Determine the [x, y] coordinate at the center of the cell enclosing the given text.  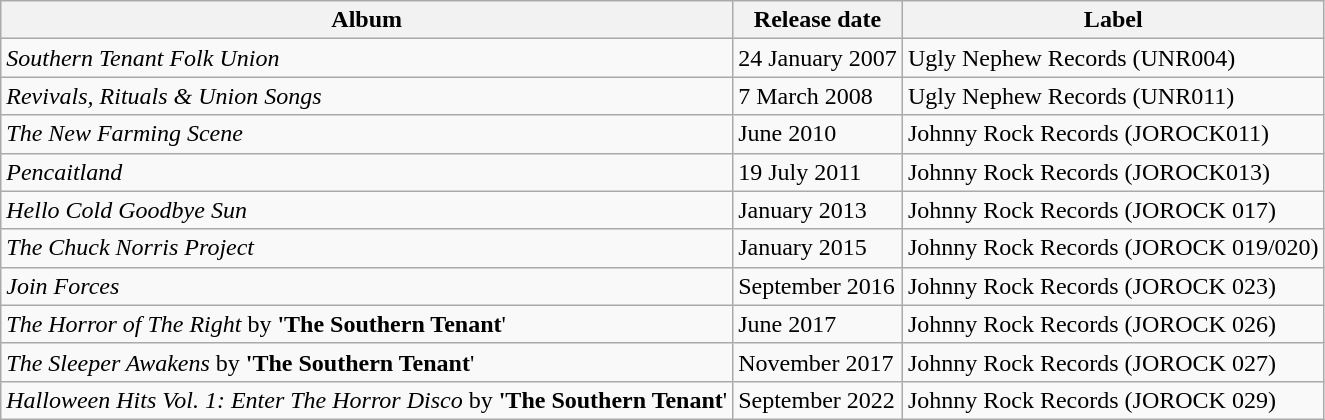
Ugly Nephew Records (UNR004) [1113, 58]
Johnny Rock Records (JOROCK 019/020) [1113, 248]
Release date [818, 20]
Southern Tenant Folk Union [367, 58]
7 March 2008 [818, 96]
January 2015 [818, 248]
24 January 2007 [818, 58]
Johnny Rock Records (JOROCK 017) [1113, 210]
Johnny Rock Records (JOROCK011) [1113, 134]
June 2017 [818, 324]
Johnny Rock Records (JOROCK 023) [1113, 286]
Johnny Rock Records (JOROCK 027) [1113, 362]
Label [1113, 20]
Join Forces [367, 286]
Halloween Hits Vol. 1: Enter The Horror Disco by 'The Southern Tenant' [367, 400]
19 July 2011 [818, 172]
Johnny Rock Records (JOROCK 026) [1113, 324]
The New Farming Scene [367, 134]
Hello Cold Goodbye Sun [367, 210]
The Chuck Norris Project [367, 248]
The Horror of The Right by 'The Southern Tenant' [367, 324]
Johnny Rock Records (JOROCK 029) [1113, 400]
Ugly Nephew Records (UNR011) [1113, 96]
Album [367, 20]
January 2013 [818, 210]
November 2017 [818, 362]
Pencaitland [367, 172]
Revivals, Rituals & Union Songs [367, 96]
Johnny Rock Records (JOROCK013) [1113, 172]
The Sleeper Awakens by 'The Southern Tenant' [367, 362]
September 2016 [818, 286]
September 2022 [818, 400]
June 2010 [818, 134]
